Return the (X, Y) coordinate for the center point of the cell that contains the specified text.  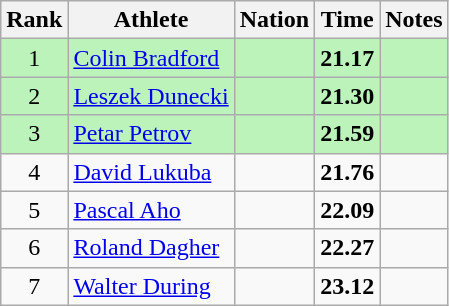
Colin Bradford (151, 58)
7 (34, 286)
22.09 (348, 210)
Notes (414, 20)
Nation (274, 20)
Time (348, 20)
4 (34, 172)
5 (34, 210)
23.12 (348, 286)
Rank (34, 20)
22.27 (348, 248)
3 (34, 134)
Roland Dagher (151, 248)
Petar Petrov (151, 134)
Leszek Dunecki (151, 96)
21.76 (348, 172)
2 (34, 96)
21.59 (348, 134)
David Lukuba (151, 172)
Walter During (151, 286)
21.17 (348, 58)
Athlete (151, 20)
6 (34, 248)
Pascal Aho (151, 210)
21.30 (348, 96)
1 (34, 58)
